Extract the [x, y] coordinate from the center of the cell holding the provided text.  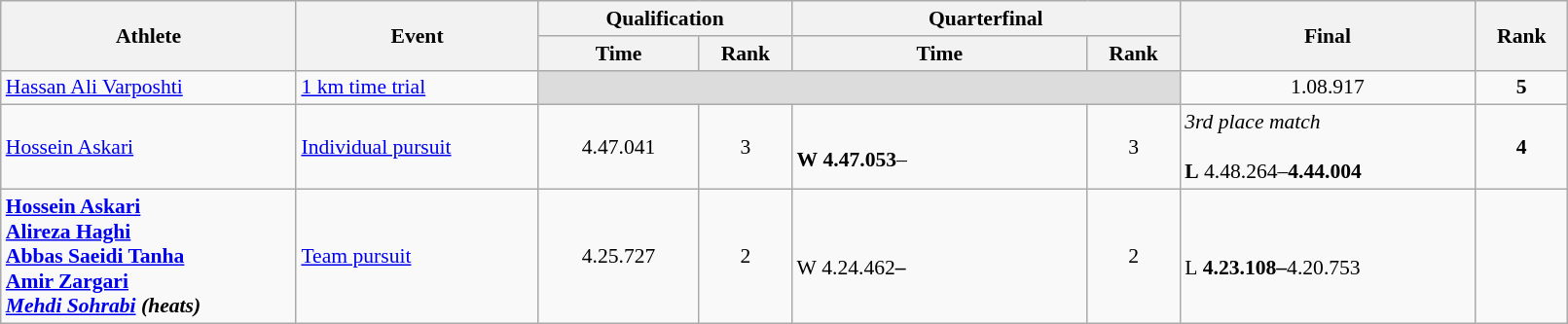
Hassan Ali Varposhti [149, 88]
Hossein AskariAlireza HaghiAbbas Saeidi TanhaAmir ZargariMehdi Sohrabi (heats) [149, 257]
Individual pursuit [417, 148]
4.25.727 [619, 257]
Quarterfinal [985, 18]
Final [1328, 35]
Qualification [666, 18]
4 [1522, 148]
Team pursuit [417, 257]
1 km time trial [417, 88]
5 [1522, 88]
W 4.47.053– [939, 148]
1.08.917 [1328, 88]
W 4.24.462– [939, 257]
Hossein Askari [149, 148]
3rd place matchL 4.48.264–4.44.004 [1328, 148]
Event [417, 35]
Athlete [149, 35]
L 4.23.108–4.20.753 [1328, 257]
4.47.041 [619, 148]
